For the text-containing cell, return its midpoint in [x, y] coordinate format. 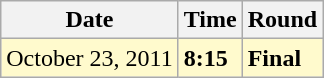
8:15 [210, 58]
Final [282, 58]
Round [282, 20]
Time [210, 20]
October 23, 2011 [90, 58]
Date [90, 20]
